Extract the [x, y] coordinate from the center of the cell holding the provided text.  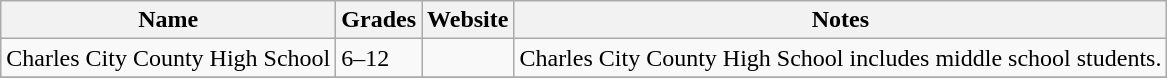
Grades [379, 20]
Charles City County High School [168, 58]
6–12 [379, 58]
Name [168, 20]
Website [468, 20]
Notes [840, 20]
Charles City County High School includes middle school students. [840, 58]
